Scan for the cell matching the given text and deliver its [x, y] coordinate at center. 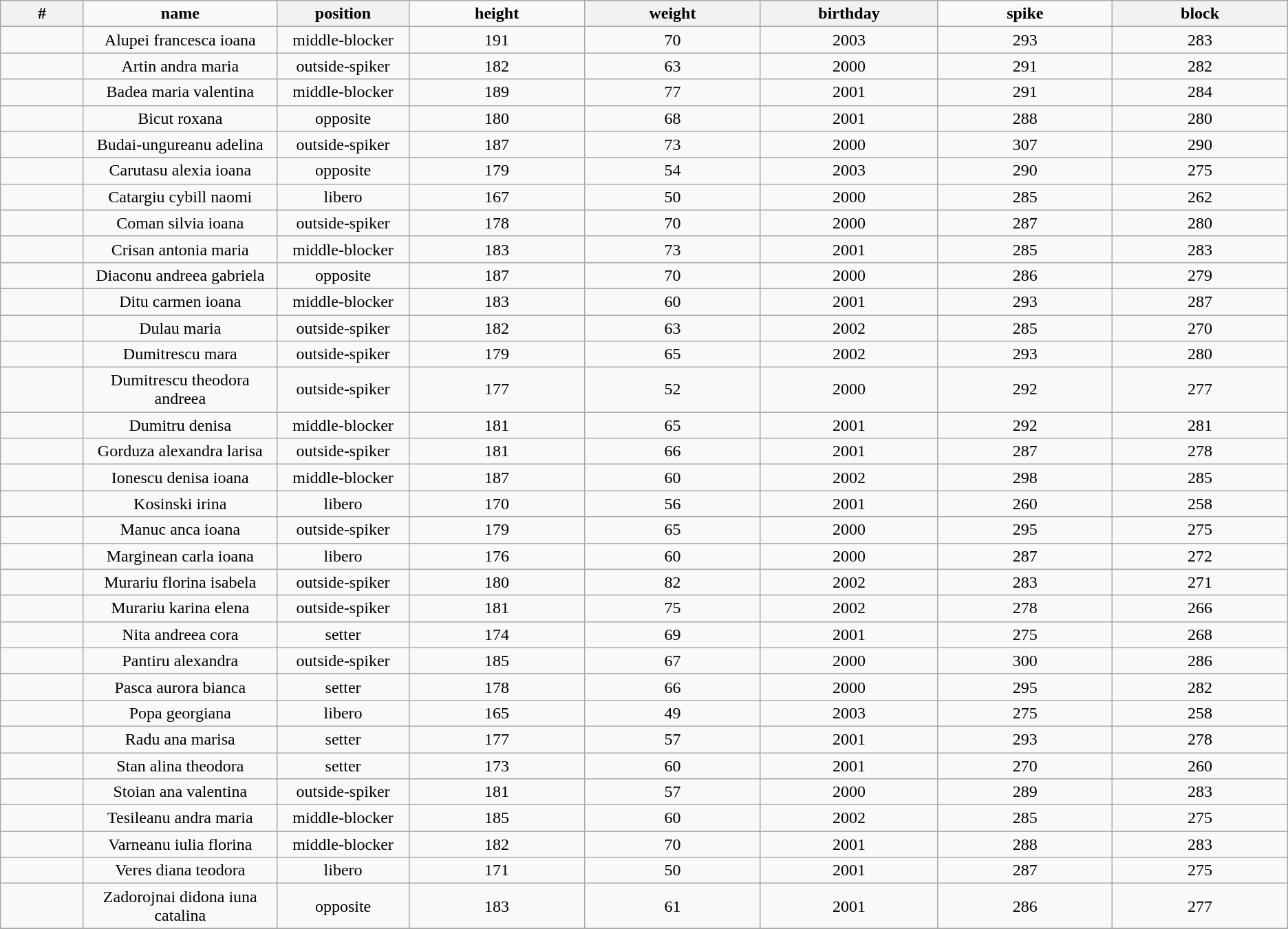
Dumitrescu mara [180, 354]
268 [1200, 634]
Stoian ana valentina [180, 792]
Zadorojnai didona iuna catalina [180, 906]
56 [673, 504]
82 [673, 582]
Crisan antonia maria [180, 249]
75 [673, 608]
Dumitrescu theodora andreea [180, 389]
Kosinski irina [180, 504]
Budai-ungureanu adelina [180, 145]
176 [497, 556]
Marginean carla ioana [180, 556]
Badea maria valentina [180, 92]
Dulau maria [180, 328]
block [1200, 14]
77 [673, 92]
289 [1025, 792]
Carutasu alexia ioana [180, 171]
Tesileanu andra maria [180, 818]
174 [497, 634]
281 [1200, 425]
69 [673, 634]
Diaconu andreea gabriela [180, 275]
Bicut roxana [180, 118]
Ionescu denisa ioana [180, 478]
68 [673, 118]
Veres diana teodora [180, 871]
Varneanu iulia florina [180, 844]
167 [497, 197]
Popa georgiana [180, 713]
height [497, 14]
54 [673, 171]
Murariu florina isabela [180, 582]
Alupei francesca ioana [180, 40]
170 [497, 504]
Stan alina theodora [180, 766]
Ditu carmen ioana [180, 301]
Murariu karina elena [180, 608]
name [180, 14]
position [343, 14]
262 [1200, 197]
191 [497, 40]
Catargiu cybill naomi [180, 197]
Radu ana marisa [180, 739]
# [42, 14]
173 [497, 766]
271 [1200, 582]
birthday [849, 14]
Coman silvia ioana [180, 223]
Nita andreea cora [180, 634]
weight [673, 14]
307 [1025, 145]
Pasca aurora bianca [180, 687]
279 [1200, 275]
49 [673, 713]
Gorduza alexandra larisa [180, 451]
67 [673, 661]
Manuc anca ioana [180, 530]
300 [1025, 661]
272 [1200, 556]
Artin andra maria [180, 66]
Dumitru denisa [180, 425]
189 [497, 92]
Pantiru alexandra [180, 661]
298 [1025, 478]
266 [1200, 608]
52 [673, 389]
171 [497, 871]
284 [1200, 92]
61 [673, 906]
165 [497, 713]
spike [1025, 14]
